For the text-containing cell, return its midpoint in [X, Y] coordinate format. 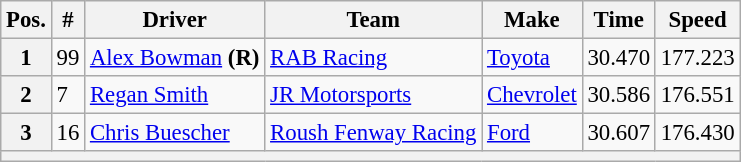
3 [26, 133]
Speed [698, 20]
RAB Racing [374, 58]
Team [374, 20]
Time [618, 20]
Ford [532, 133]
99 [68, 58]
Pos. [26, 20]
# [68, 20]
16 [68, 133]
30.586 [618, 95]
2 [26, 95]
Alex Bowman (R) [175, 58]
7 [68, 95]
30.470 [618, 58]
Chris Buescher [175, 133]
176.551 [698, 95]
Make [532, 20]
Driver [175, 20]
1 [26, 58]
JR Motorsports [374, 95]
30.607 [618, 133]
Toyota [532, 58]
Chevrolet [532, 95]
Roush Fenway Racing [374, 133]
177.223 [698, 58]
176.430 [698, 133]
Regan Smith [175, 95]
